Search for the cell housing the specified text and yield its [X, Y] center coordinate. 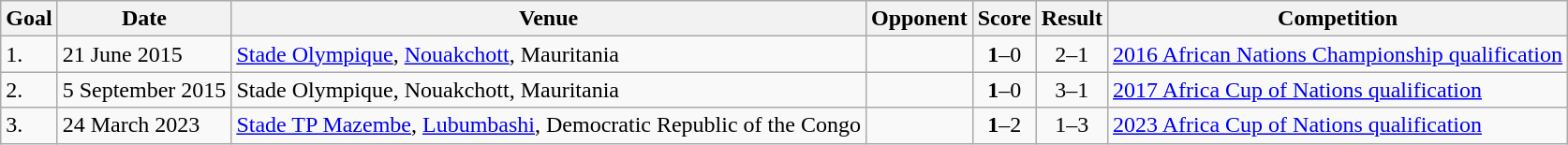
2023 Africa Cup of Nations qualification [1338, 125]
21 June 2015 [144, 54]
Date [144, 19]
2–1 [1072, 54]
1. [29, 54]
1–2 [1004, 125]
Stade TP Mazembe, Lubumbashi, Democratic Republic of the Congo [549, 125]
Venue [549, 19]
2. [29, 90]
3. [29, 125]
2017 Africa Cup of Nations qualification [1338, 90]
Score [1004, 19]
5 September 2015 [144, 90]
24 March 2023 [144, 125]
Result [1072, 19]
3–1 [1072, 90]
2016 African Nations Championship qualification [1338, 54]
Competition [1338, 19]
1–3 [1072, 125]
Opponent [919, 19]
Goal [29, 19]
